Extract the (x, y) coordinate from the center of the cell holding the provided text.  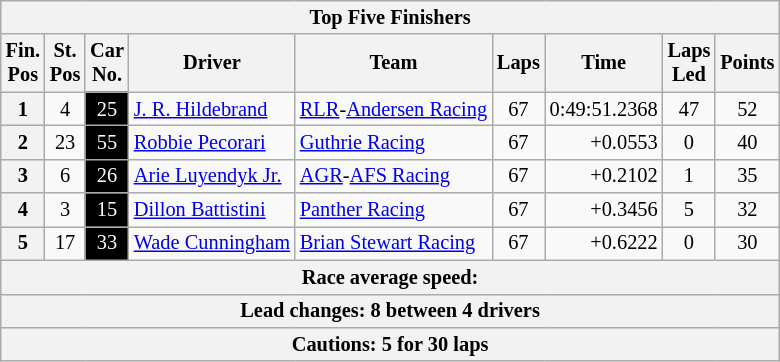
J. R. Hildebrand (212, 109)
Race average speed: (390, 277)
6 (65, 176)
Panther Racing (394, 210)
Cautions: 5 for 30 laps (390, 344)
47 (690, 109)
25 (107, 109)
Brian Stewart Racing (394, 243)
30 (747, 243)
LapsLed (690, 63)
Dillon Battistini (212, 210)
St.Pos (65, 63)
Lead changes: 8 between 4 drivers (390, 311)
Wade Cunningham (212, 243)
Team (394, 63)
Laps (518, 63)
+0.0553 (604, 142)
Top Five Finishers (390, 17)
Robbie Pecorari (212, 142)
55 (107, 142)
Guthrie Racing (394, 142)
Arie Luyendyk Jr. (212, 176)
CarNo. (107, 63)
33 (107, 243)
40 (747, 142)
52 (747, 109)
0:49:51.2368 (604, 109)
17 (65, 243)
Time (604, 63)
35 (747, 176)
+0.6222 (604, 243)
AGR-AFS Racing (394, 176)
Fin.Pos (23, 63)
2 (23, 142)
+0.3456 (604, 210)
32 (747, 210)
Driver (212, 63)
RLR-Andersen Racing (394, 109)
26 (107, 176)
+0.2102 (604, 176)
15 (107, 210)
23 (65, 142)
Points (747, 63)
